Provide the (X, Y) coordinate of the cell's center where the given text is located.  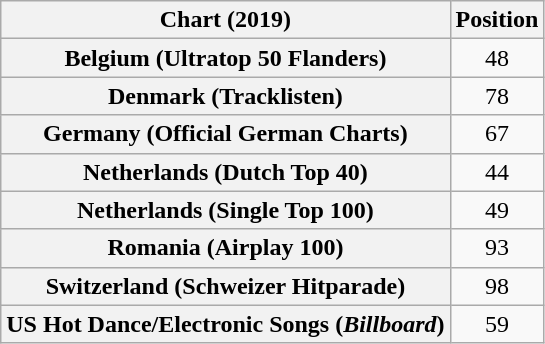
48 (497, 58)
Romania (Airplay 100) (226, 248)
78 (497, 96)
Position (497, 20)
44 (497, 172)
93 (497, 248)
49 (497, 210)
Denmark (Tracklisten) (226, 96)
Netherlands (Single Top 100) (226, 210)
Chart (2019) (226, 20)
Germany (Official German Charts) (226, 134)
98 (497, 286)
59 (497, 324)
Switzerland (Schweizer Hitparade) (226, 286)
US Hot Dance/Electronic Songs (Billboard) (226, 324)
Belgium (Ultratop 50 Flanders) (226, 58)
67 (497, 134)
Netherlands (Dutch Top 40) (226, 172)
